Find where the given text appears and provide that cell's center as [X, Y] coordinate. 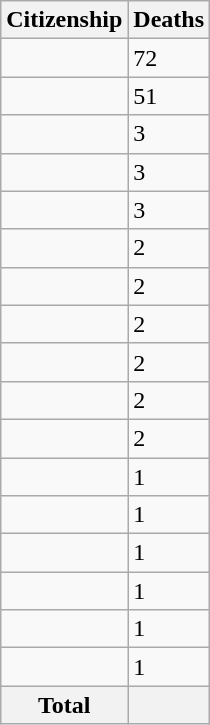
Total [64, 705]
Citizenship [64, 20]
51 [169, 96]
Deaths [169, 20]
72 [169, 58]
